Return [X, Y] of the center of cell containing provided text 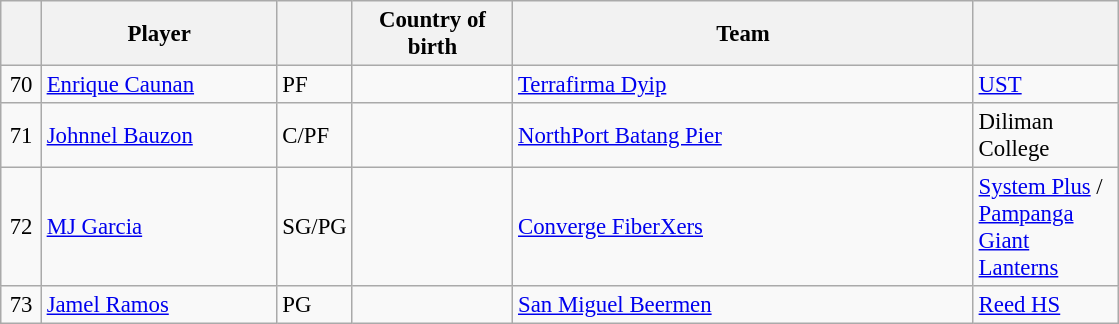
SG/PG [314, 228]
Diliman College [1046, 136]
Team [744, 34]
C/PF [314, 136]
Converge FiberXers [744, 228]
Jamel Ramos [159, 305]
MJ Garcia [159, 228]
Johnnel Bauzon [159, 136]
Terrafirma Dyip [744, 85]
72 [22, 228]
UST [1046, 85]
San Miguel Beermen [744, 305]
PG [314, 305]
Player [159, 34]
73 [22, 305]
71 [22, 136]
70 [22, 85]
PF [314, 85]
System Plus / Pampanga Giant Lanterns [1046, 228]
Reed HS [1046, 305]
NorthPort Batang Pier [744, 136]
Country of birth [432, 34]
Enrique Caunan [159, 85]
